Extract the (x, y) coordinate from the center of the cell holding the provided text.  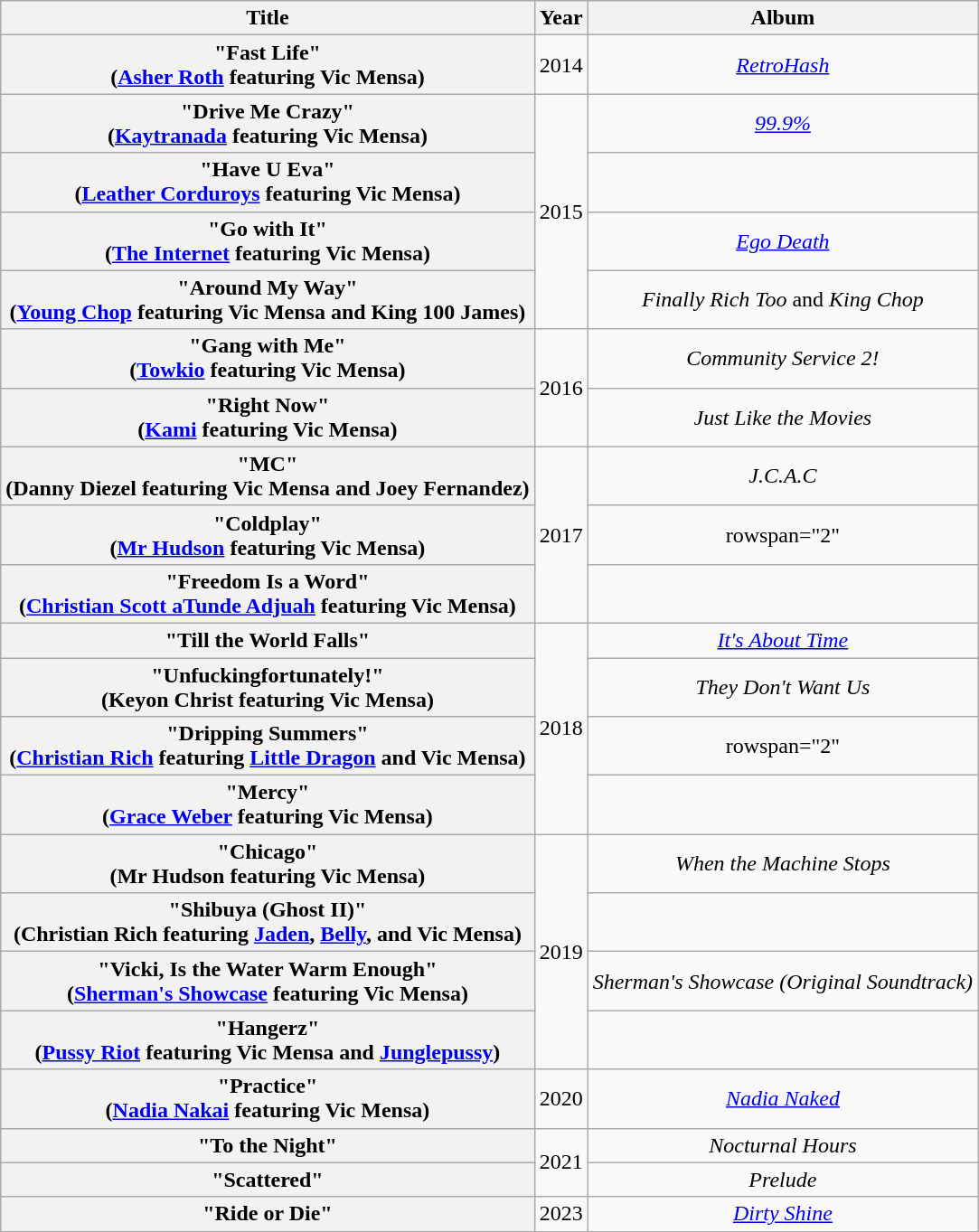
2015 (560, 212)
"Drive Me Crazy"(Kaytranada featuring Vic Mensa) (268, 123)
Dirty Shine (783, 1214)
Album (783, 18)
Prelude (783, 1180)
"Right Now"(Kami featuring Vic Mensa) (268, 418)
"MC"(Danny Diezel featuring Vic Mensa and Joey Fernandez) (268, 475)
It's About Time (783, 640)
2014 (560, 65)
"Unfuckingfortunately!"(Keyon Christ featuring Vic Mensa) (268, 687)
2023 (560, 1214)
When the Machine Stops (783, 864)
2016 (560, 388)
"Gang with Me"(Towkio featuring Vic Mensa) (268, 358)
"Mercy"(Grace Weber featuring Vic Mensa) (268, 804)
Nocturnal Hours (783, 1145)
Nadia Naked (783, 1099)
Sherman's Showcase (Original Soundtrack) (783, 982)
2018 (560, 729)
"Dripping Summers"(Christian Rich featuring Little Dragon and Vic Mensa) (268, 747)
RetroHash (783, 65)
"Practice"(Nadia Nakai featuring Vic Mensa) (268, 1099)
99.9% (783, 123)
"Ride or Die" (268, 1214)
2020 (560, 1099)
Community Service 2! (783, 358)
"Fast Life"(Asher Roth featuring Vic Mensa) (268, 65)
"Vicki, Is the Water Warm Enough"(Sherman's Showcase featuring Vic Mensa) (268, 982)
"Coldplay"(Mr Hudson featuring Vic Mensa) (268, 535)
"Till the World Falls" (268, 640)
"Around My Way"(Young Chop featuring Vic Mensa and King 100 James) (268, 300)
2017 (560, 535)
Just Like the Movies (783, 418)
"Chicago"(Mr Hudson featuring Vic Mensa) (268, 864)
Title (268, 18)
"To the Night" (268, 1145)
Year (560, 18)
"Hangerz"(Pussy Riot featuring Vic Mensa and Junglepussy) (268, 1039)
Ego Death (783, 240)
J.C.A.C (783, 475)
2021 (560, 1162)
"Shibuya (Ghost II)"(Christian Rich featuring Jaden, Belly, and Vic Mensa) (268, 922)
Finally Rich Too and King Chop (783, 300)
"Scattered" (268, 1180)
"Go with It"(The Internet featuring Vic Mensa) (268, 240)
They Don't Want Us (783, 687)
"Freedom Is a Word"(Christian Scott aTunde Adjuah featuring Vic Mensa) (268, 593)
"Have U Eva"(Leather Corduroys featuring Vic Mensa) (268, 183)
2019 (560, 952)
